Return [x, y] of the center of cell containing provided text 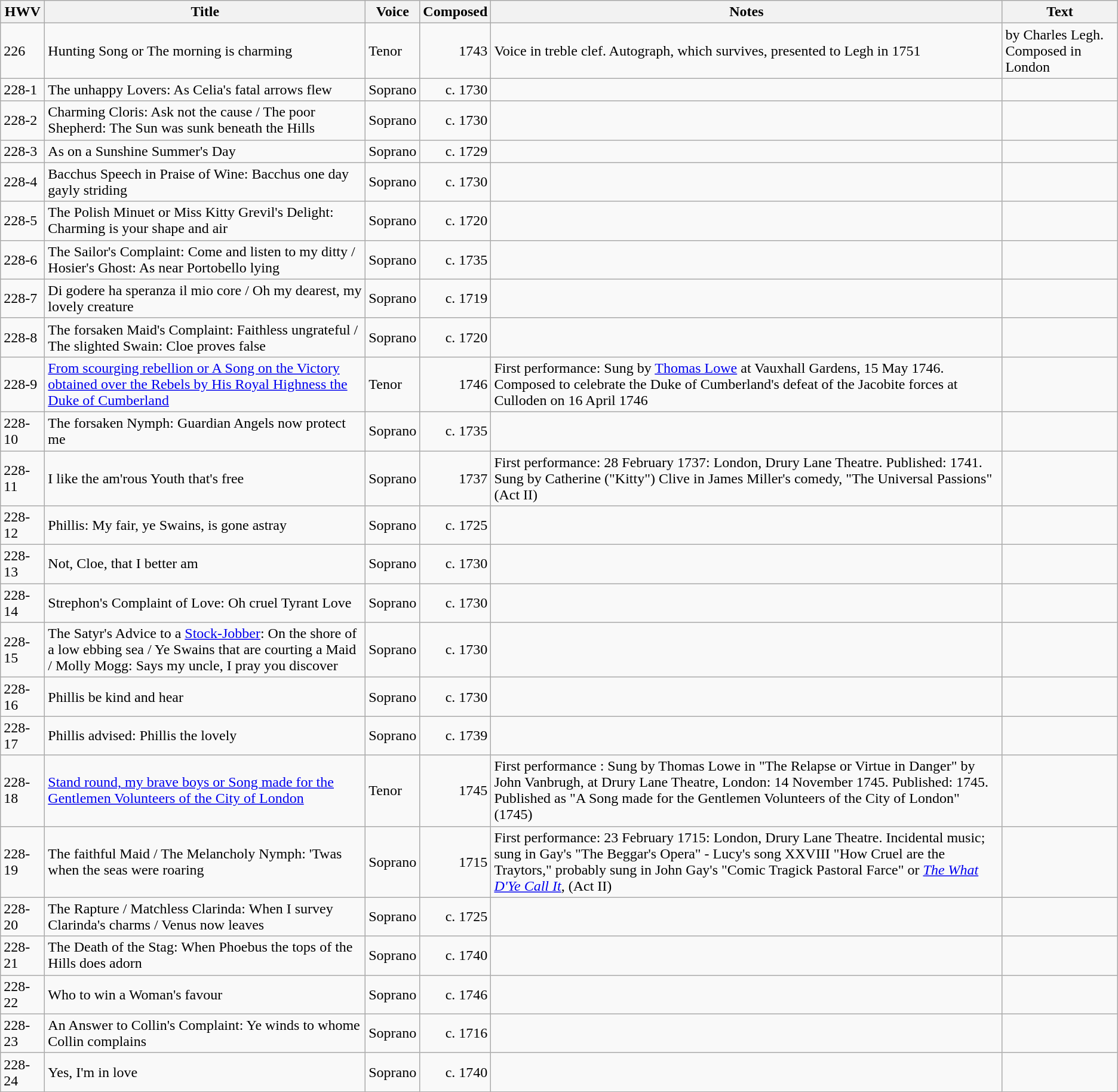
The Rapture / Matchless Clarinda: When I survey Clarinda's charms / Venus now leaves [205, 916]
c. 1746 [455, 994]
228-19 [23, 861]
228-15 [23, 650]
1743 [455, 51]
The faithful Maid / The Melancholy Nymph: 'Twas when the seas were roaring [205, 861]
Who to win a Woman's favour [205, 994]
Text [1059, 12]
228-10 [23, 431]
228-24 [23, 1072]
Voice in treble clef. Autograph, which survives, presented to Legh in 1751 [747, 51]
1746 [455, 384]
228-7 [23, 299]
Charming Cloris: Ask not the cause / The poor Shepherd: The Sun was sunk beneath the Hills [205, 121]
1715 [455, 861]
Composed [455, 12]
HWV [23, 12]
Di godere ha speranza il mio core / Oh my dearest, my lovely creature [205, 299]
c. 1719 [455, 299]
1745 [455, 791]
228-11 [23, 478]
228-9 [23, 384]
c. 1716 [455, 1033]
Hunting Song or The morning is charming [205, 51]
c. 1739 [455, 736]
228-22 [23, 994]
The unhappy Lovers: As Celia's fatal arrows flew [205, 90]
228-8 [23, 337]
Bacchus Speech in Praise of Wine: Bacchus one day gayly striding [205, 182]
228-18 [23, 791]
Phillis be kind and hear [205, 697]
Phillis: My fair, ye Swains, is gone astray [205, 526]
c. 1729 [455, 151]
by Charles Legh. Composed in London [1059, 51]
Strephon's Complaint of Love: Oh cruel Tyrant Love [205, 603]
228-2 [23, 121]
Yes, I'm in love [205, 1072]
Voice [393, 12]
228-16 [23, 697]
An Answer to Collin's Complaint: Ye winds to whome Collin complains [205, 1033]
The Polish Minuet or Miss Kitty Grevil's Delight: Charming is your shape and air [205, 221]
1737 [455, 478]
228-6 [23, 259]
228-20 [23, 916]
228-1 [23, 90]
228-21 [23, 956]
Notes [747, 12]
The forsaken Nymph: Guardian Angels now protect me [205, 431]
The Death of the Stag: When Phoebus the tops of the Hills does adorn [205, 956]
228-3 [23, 151]
228-4 [23, 182]
228-17 [23, 736]
228-23 [23, 1033]
From scourging rebellion or A Song on the Victory obtained over the Rebels by His Royal Highness the Duke of Cumberland [205, 384]
As on a Sunshine Summer's Day [205, 151]
228-12 [23, 526]
The forsaken Maid's Complaint: Faithless ungrateful / The slighted Swain: Cloe proves false [205, 337]
I like the am'rous Youth that's free [205, 478]
228-14 [23, 603]
226 [23, 51]
Phillis advised: Phillis the lovely [205, 736]
Not, Cloe, that I better am [205, 564]
228-13 [23, 564]
The Sailor's Complaint: Come and listen to my ditty / Hosier's Ghost: As near Portobello lying [205, 259]
Stand round, my brave boys or Song made for the Gentlemen Volunteers of the City of London [205, 791]
Title [205, 12]
228-5 [23, 221]
